Pinpoint the cell where the given text exists, returning its [x, y] midpoint coordinate. 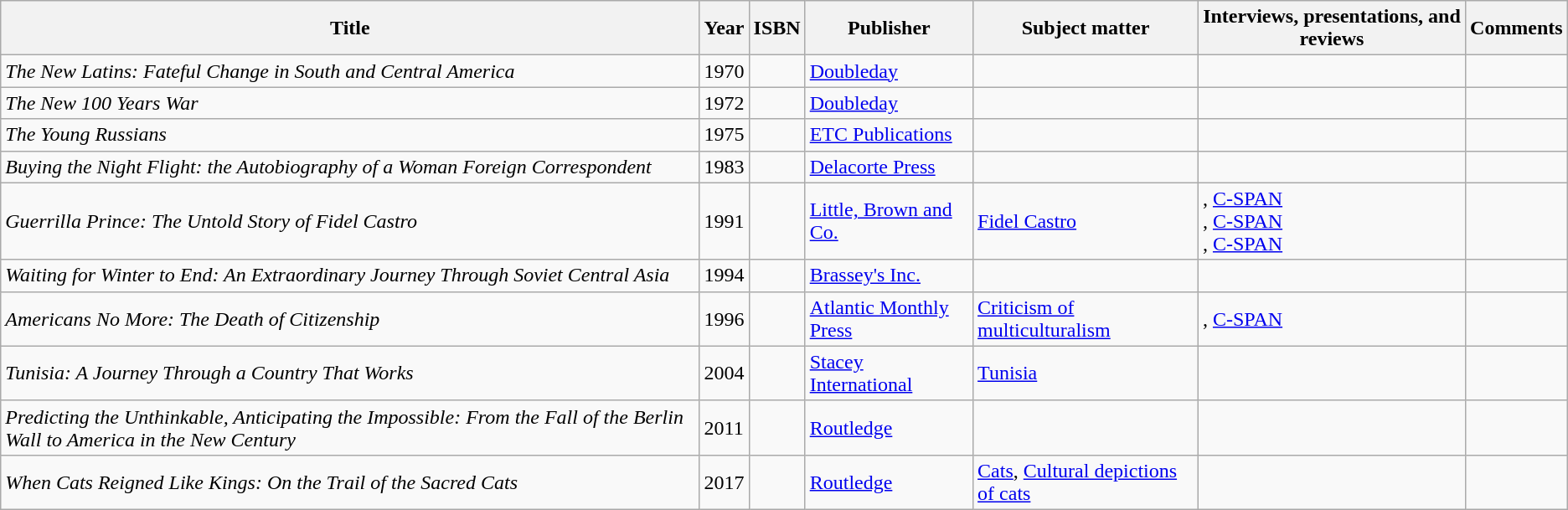
Fidel Castro [1086, 221]
Guerrilla Prince: The Untold Story of Fidel Castro [350, 221]
1994 [724, 276]
Year [724, 28]
When Cats Reigned Like Kings: On the Trail of the Sacred Cats [350, 482]
1970 [724, 71]
The Young Russians [350, 135]
Little, Brown and Co. [889, 221]
ETC Publications [889, 135]
, C-SPAN [1332, 318]
2017 [724, 482]
Title [350, 28]
1972 [724, 103]
1991 [724, 221]
Subject matter [1086, 28]
Criticism of multiculturalism [1086, 318]
2011 [724, 427]
Comments [1516, 28]
Tunisia [1086, 373]
The New Latins: Fateful Change in South and Central America [350, 71]
The New 100 Years War [350, 103]
Delacorte Press [889, 167]
Americans No More: The Death of Citizenship [350, 318]
, C-SPAN, C-SPAN, C-SPAN [1332, 221]
Predicting the Unthinkable, Anticipating the Impossible: From the Fall of the Berlin Wall to America in the New Century [350, 427]
ISBN [777, 28]
Stacey International [889, 373]
Publisher [889, 28]
1996 [724, 318]
Cats, Cultural depictions of cats [1086, 482]
Atlantic Monthly Press [889, 318]
Waiting for Winter to End: An Extraordinary Journey Through Soviet Central Asia [350, 276]
2004 [724, 373]
1983 [724, 167]
1975 [724, 135]
Buying the Night Flight: the Autobiography of a Woman Foreign Correspondent [350, 167]
Tunisia: A Journey Through a Country That Works [350, 373]
Brassey's Inc. [889, 276]
Interviews, presentations, and reviews [1332, 28]
